Return the [X, Y] coordinate for the center point of the cell that contains the specified text.  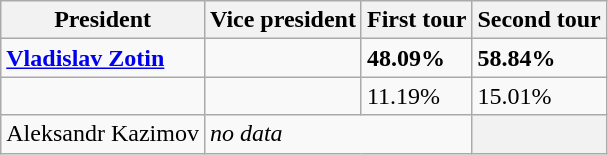
58.84% [539, 58]
15.01% [539, 96]
Second tour [539, 20]
Vice president [282, 20]
48.09% [416, 58]
no data [338, 134]
First tour [416, 20]
11.19% [416, 96]
Vladislav Zotin [103, 58]
President [103, 20]
Aleksandr Kazimov [103, 134]
